Detect which cell encompasses the target text, then output its (x, y) center coordinate. 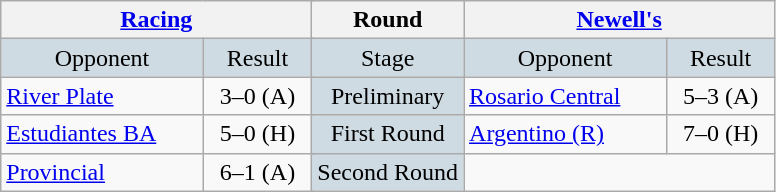
First Round (388, 134)
River Plate (102, 96)
5–0 (H) (258, 134)
Provincial (102, 172)
Argentino (R) (566, 134)
Stage (388, 58)
Rosario Central (566, 96)
Round (388, 20)
Newell's (620, 20)
7–0 (H) (721, 134)
Preliminary (388, 96)
3–0 (A) (258, 96)
5–3 (A) (721, 96)
6–1 (A) (258, 172)
Racing (156, 20)
Estudiantes BA (102, 134)
Second Round (388, 172)
